From the cell containing the given text, extract its center point as (X, Y) coordinate. 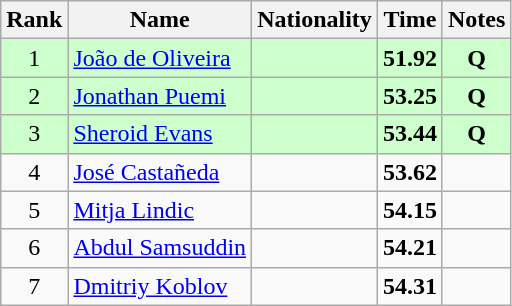
Nationality (315, 20)
4 (34, 172)
Notes (476, 20)
2 (34, 96)
54.31 (410, 286)
51.92 (410, 58)
João de Oliveira (160, 58)
1 (34, 58)
Time (410, 20)
7 (34, 286)
Rank (34, 20)
Name (160, 20)
6 (34, 248)
54.21 (410, 248)
Jonathan Puemi (160, 96)
53.44 (410, 134)
3 (34, 134)
Sheroid Evans (160, 134)
5 (34, 210)
53.25 (410, 96)
José Castañeda (160, 172)
Dmitriy Koblov (160, 286)
Abdul Samsuddin (160, 248)
Mitja Lindic (160, 210)
54.15 (410, 210)
53.62 (410, 172)
